Extract the (x, y) coordinate from the center of the cell holding the provided text.  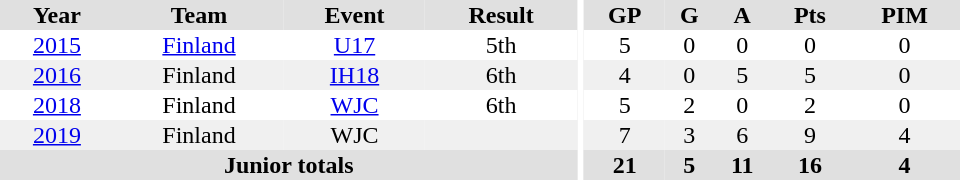
Pts (810, 15)
21 (624, 165)
2015 (57, 45)
7 (624, 135)
PIM (904, 15)
GP (624, 15)
2016 (57, 75)
Team (199, 15)
A (742, 15)
5th (502, 45)
U17 (354, 45)
16 (810, 165)
Event (354, 15)
2019 (57, 135)
9 (810, 135)
G (689, 15)
6 (742, 135)
Result (502, 15)
Junior totals (288, 165)
11 (742, 165)
IH18 (354, 75)
2018 (57, 105)
3 (689, 135)
Year (57, 15)
